Locate the cell with the specified text and output its (X, Y) center coordinate. 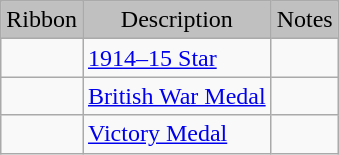
Notes (304, 20)
Description (176, 20)
British War Medal (176, 96)
Victory Medal (176, 134)
Ribbon (42, 20)
1914–15 Star (176, 58)
